Capture the cell that displays the provided text and extract its (X, Y) central coordinate. 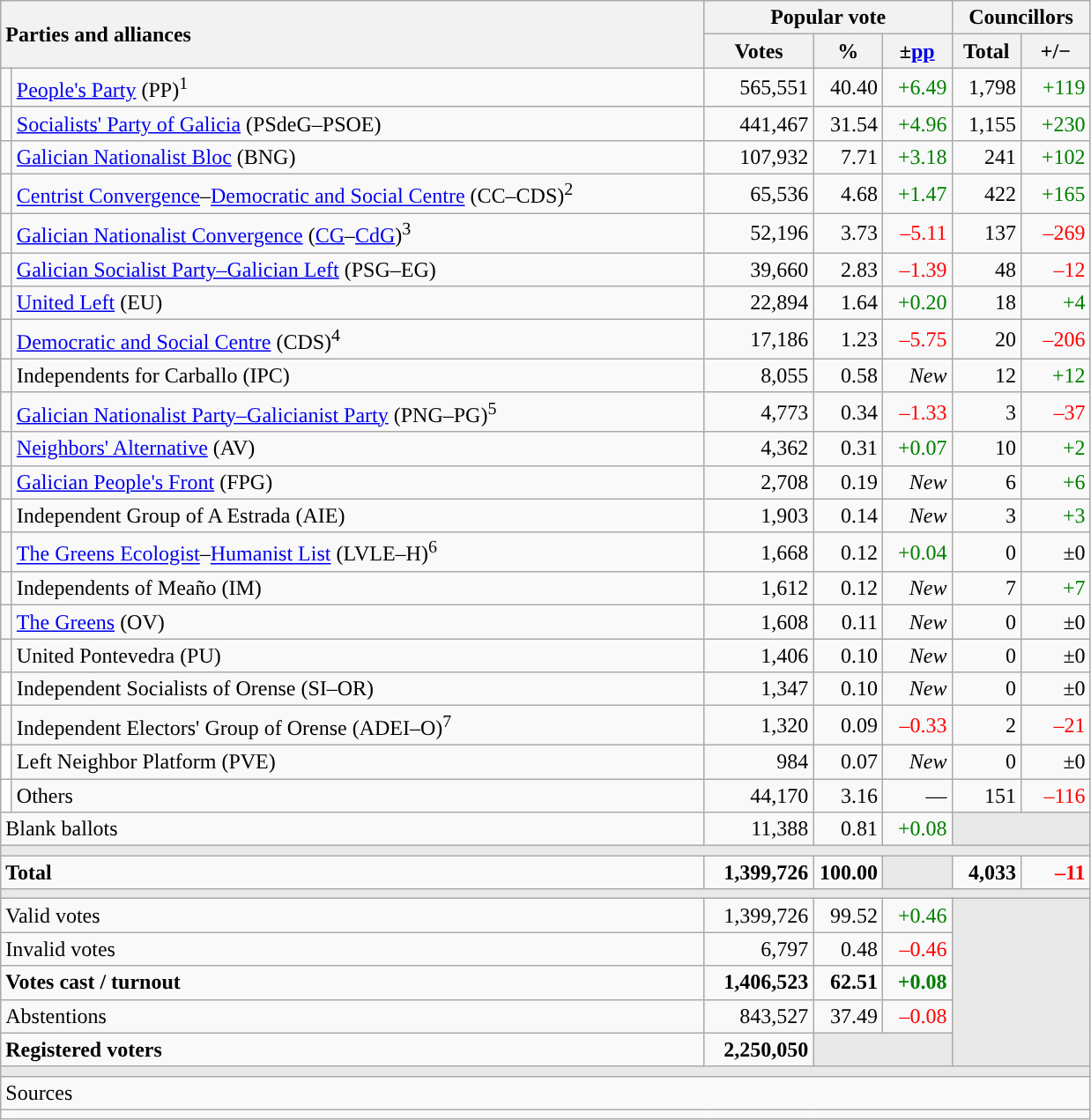
48 (987, 270)
— (917, 796)
1,608 (759, 622)
0.48 (848, 949)
–269 (1056, 233)
Invalid votes (353, 949)
1,406,523 (759, 983)
3.16 (848, 796)
Abstentions (353, 1016)
137 (987, 233)
37.49 (848, 1016)
The Greens Ecologist–Humanist List (LVLE–H)6 (358, 552)
Independent Socialists of Orense (SI–OR) (358, 689)
The Greens (OV) (358, 622)
Independent Group of A Estrada (AIE) (358, 515)
People's Party (PP)1 (358, 88)
17,186 (759, 340)
Sources (545, 1093)
–37 (1056, 412)
Parties and alliances (353, 34)
11,388 (759, 829)
+2 (1056, 449)
99.52 (848, 916)
7.71 (848, 157)
–116 (1056, 796)
1,612 (759, 589)
Democratic and Social Centre (CDS)4 (358, 340)
65,536 (759, 194)
1,406 (759, 656)
18 (987, 303)
1,668 (759, 552)
107,932 (759, 157)
Galician People's Front (FPG) (358, 482)
4,033 (987, 872)
52,196 (759, 233)
100.00 (848, 872)
1.64 (848, 303)
Registered voters (353, 1050)
2 (987, 726)
–5.75 (917, 340)
–206 (1056, 340)
0.81 (848, 829)
–12 (1056, 270)
984 (759, 762)
4,362 (759, 449)
Independents of Meaño (IM) (358, 589)
Blank ballots (353, 829)
+0.04 (917, 552)
+3 (1056, 515)
44,170 (759, 796)
0.31 (848, 449)
0.09 (848, 726)
United Pontevedra (PU) (358, 656)
+0.46 (917, 916)
–21 (1056, 726)
–0.46 (917, 949)
Galician Nationalist Bloc (BNG) (358, 157)
Votes (759, 51)
441,467 (759, 123)
7 (987, 589)
0.19 (848, 482)
1,903 (759, 515)
2,708 (759, 482)
12 (987, 375)
+0.20 (917, 303)
±pp (917, 51)
+12 (1056, 375)
+1.47 (917, 194)
40.40 (848, 88)
1,155 (987, 123)
6 (987, 482)
Independent Electors' Group of Orense (ADEI–O)7 (358, 726)
Galician Nationalist Party–Galicianist Party (PNG–PG)5 (358, 412)
–11 (1056, 872)
Others (358, 796)
20 (987, 340)
+102 (1056, 157)
0.11 (848, 622)
4,773 (759, 412)
Popular vote (828, 18)
Left Neighbor Platform (PVE) (358, 762)
565,551 (759, 88)
10 (987, 449)
+3.18 (917, 157)
6,797 (759, 949)
Votes cast / turnout (353, 983)
United Left (EU) (358, 303)
0.14 (848, 515)
% (848, 51)
Councillors (1020, 18)
39,660 (759, 270)
3.73 (848, 233)
0.58 (848, 375)
0.07 (848, 762)
1,798 (987, 88)
Socialists' Party of Galicia (PSdeG–PSOE) (358, 123)
–0.33 (917, 726)
+4.96 (917, 123)
422 (987, 194)
Neighbors' Alternative (AV) (358, 449)
1,347 (759, 689)
–5.11 (917, 233)
843,527 (759, 1016)
241 (987, 157)
–1.39 (917, 270)
+/− (1056, 51)
Galician Nationalist Convergence (CG–CdG)3 (358, 233)
2.83 (848, 270)
–1.33 (917, 412)
4.68 (848, 194)
Valid votes (353, 916)
0.34 (848, 412)
31.54 (848, 123)
Independents for Carballo (IPC) (358, 375)
+6 (1056, 482)
22,894 (759, 303)
Galician Socialist Party–Galician Left (PSG–EG) (358, 270)
8,055 (759, 375)
+7 (1056, 589)
+165 (1056, 194)
62.51 (848, 983)
+4 (1056, 303)
+6.49 (917, 88)
151 (987, 796)
2,250,050 (759, 1050)
1,320 (759, 726)
+0.07 (917, 449)
+119 (1056, 88)
+230 (1056, 123)
1.23 (848, 340)
Centrist Convergence–Democratic and Social Centre (CC–CDS)2 (358, 194)
–0.08 (917, 1016)
